From the cell containing the given text, extract its center point as [X, Y] coordinate. 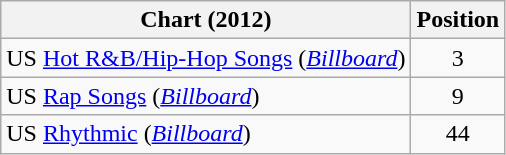
US Rhythmic (Billboard) [206, 134]
Chart (2012) [206, 20]
3 [458, 58]
US Hot R&B/Hip-Hop Songs (Billboard) [206, 58]
9 [458, 96]
44 [458, 134]
Position [458, 20]
US Rap Songs (Billboard) [206, 96]
